Capture the cell that displays the provided text and extract its (X, Y) central coordinate. 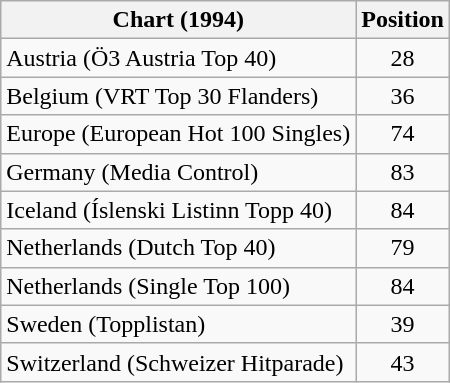
Switzerland (Schweizer Hitparade) (178, 362)
Position (403, 20)
79 (403, 248)
Netherlands (Single Top 100) (178, 286)
39 (403, 324)
Belgium (VRT Top 30 Flanders) (178, 96)
83 (403, 172)
36 (403, 96)
Iceland (Íslenski Listinn Topp 40) (178, 210)
Chart (1994) (178, 20)
43 (403, 362)
Netherlands (Dutch Top 40) (178, 248)
28 (403, 58)
Austria (Ö3 Austria Top 40) (178, 58)
Sweden (Topplistan) (178, 324)
Germany (Media Control) (178, 172)
Europe (European Hot 100 Singles) (178, 134)
74 (403, 134)
